Search for the cell housing the specified text and yield its (x, y) center coordinate. 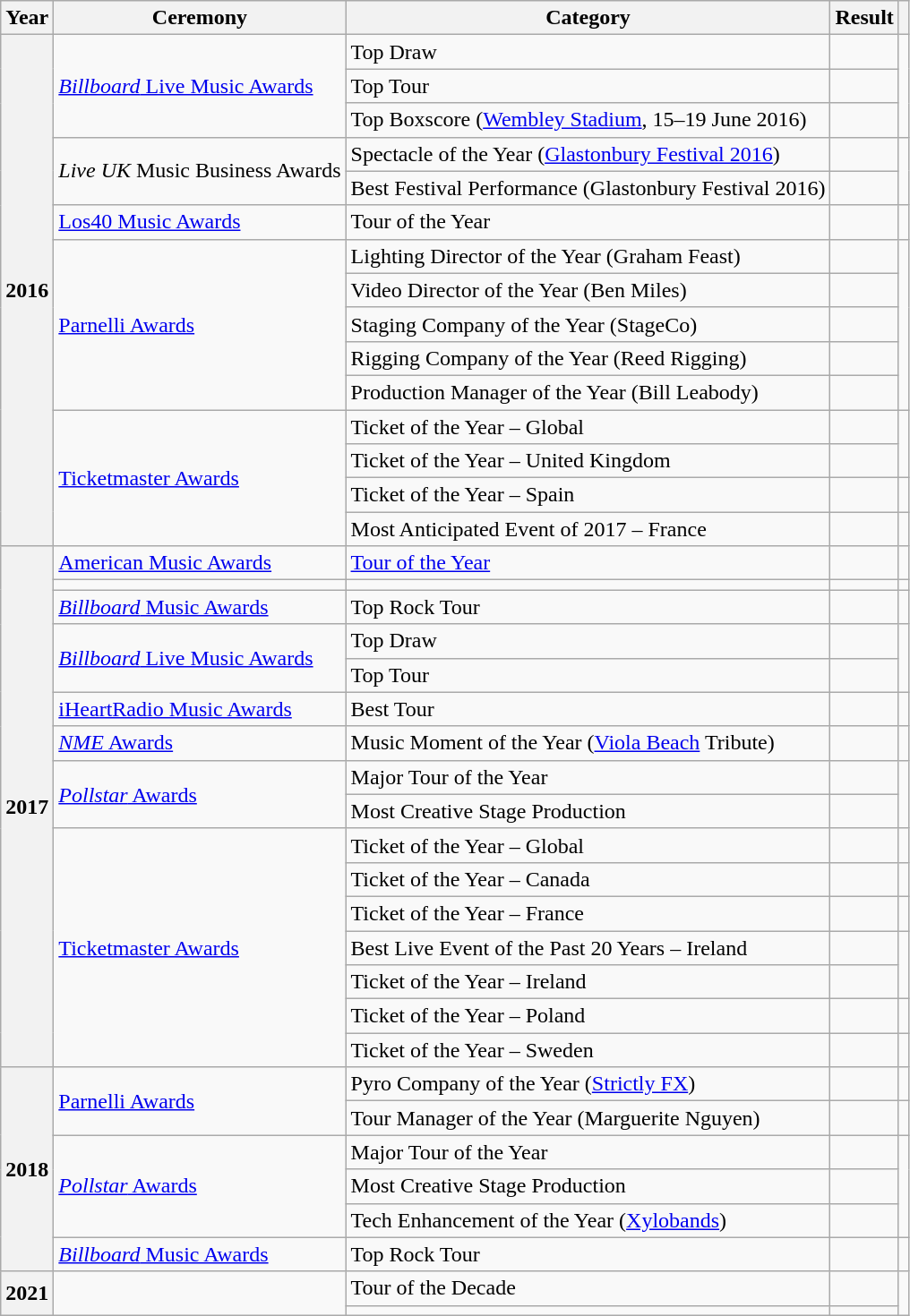
Ceremony (200, 18)
2021 (27, 1293)
Ticket of the Year – Ireland (588, 982)
Video Director of the Year (Ben Miles) (588, 290)
Live UK Music Business Awards (200, 171)
Ticket of the Year – Spain (588, 495)
Tour of the Decade (588, 1288)
Rigging Company of the Year (Reed Rigging) (588, 358)
Lighting Director of the Year (Graham Feast) (588, 256)
Pyro Company of the Year (Strictly FX) (588, 1084)
2016 (27, 290)
Tour Manager of the Year (Marguerite Nguyen) (588, 1118)
Best Tour (588, 709)
Best Live Event of the Past 20 Years – Ireland (588, 948)
2018 (27, 1169)
iHeartRadio Music Awards (200, 709)
NME Awards (200, 743)
Ticket of the Year – United Kingdom (588, 461)
Staging Company of the Year (StageCo) (588, 324)
Ticket of the Year – Canada (588, 879)
Ticket of the Year – Sweden (588, 1050)
Category (588, 18)
2017 (27, 807)
Ticket of the Year – Poland (588, 1016)
Production Manager of the Year (Bill Leabody) (588, 392)
Tech Enhancement of the Year (Xylobands) (588, 1220)
Music Moment of the Year (Viola Beach Tribute) (588, 743)
Best Festival Performance (Glastonbury Festival 2016) (588, 188)
Year (27, 18)
Los40 Music Awards (200, 222)
Most Anticipated Event of 2017 – France (588, 529)
American Music Awards (200, 563)
Result (864, 18)
Spectacle of the Year (Glastonbury Festival 2016) (588, 154)
Top Boxscore (Wembley Stadium, 15–19 June 2016) (588, 120)
Ticket of the Year – France (588, 913)
